Scan for the cell matching the given text and deliver its [X, Y] coordinate at center. 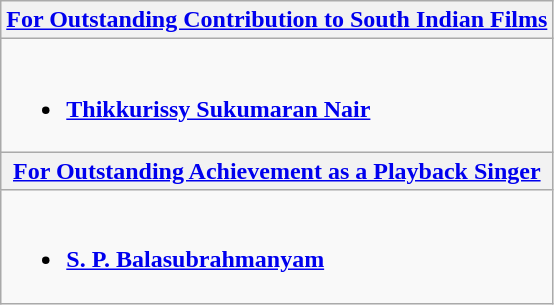
S. P. Balasubrahmanyam [277, 246]
For Outstanding Achievement as a Playback Singer [277, 171]
For Outstanding Contribution to South Indian Films [277, 20]
Thikkurissy Sukumaran Nair [277, 96]
